Identify which cell holds the provided text, then report its (x, y) central coordinate. 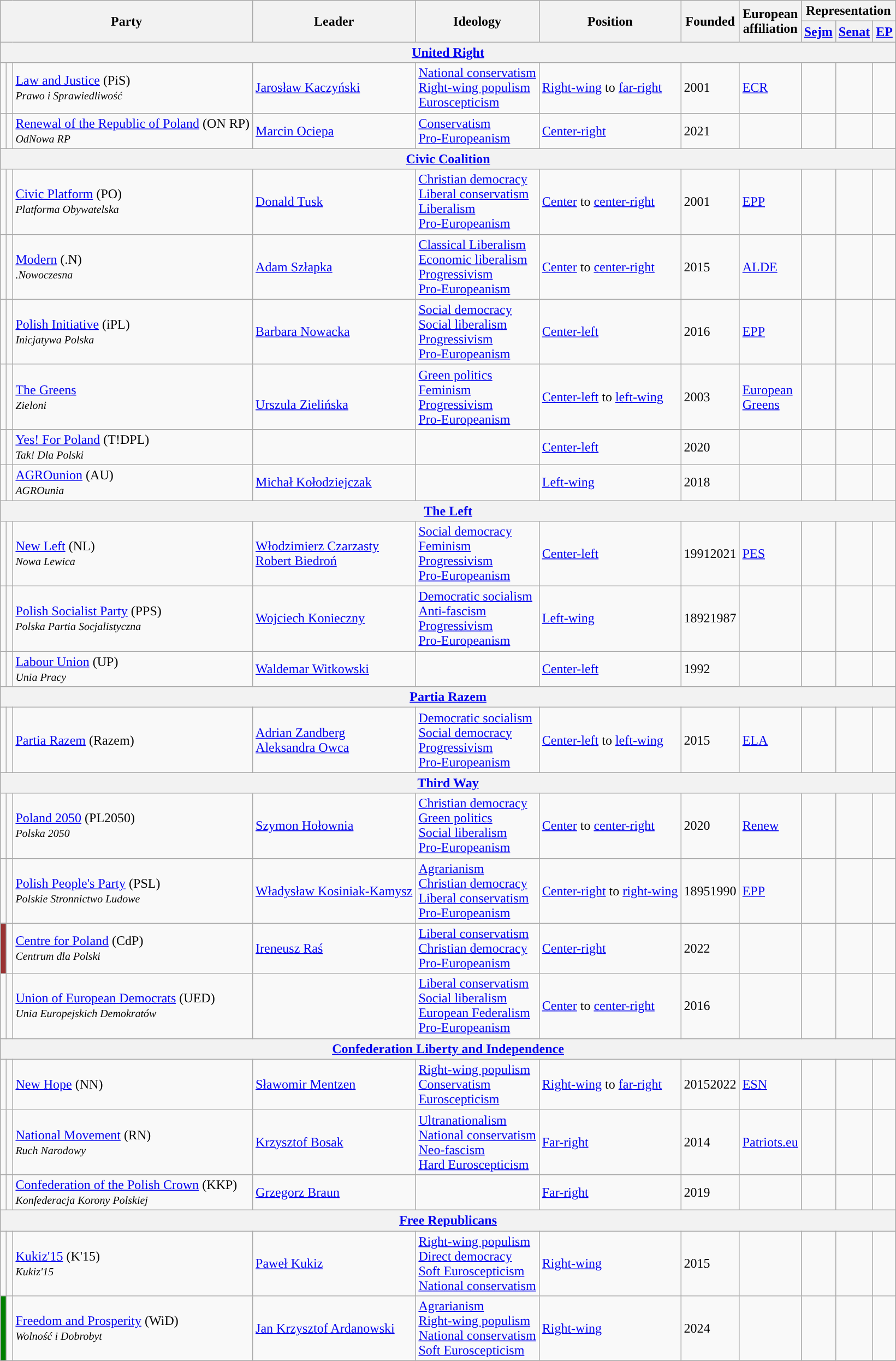
New Left (NL)Nowa Lewica (133, 554)
2018 (710, 483)
18951990 (710, 891)
2003 (710, 396)
Party (127, 21)
Ideology (477, 21)
National Movement (RN)Ruch Narodowy (133, 1142)
Polish Socialist Party (PPS)Polska Partia Socjalistyczna (133, 619)
Green politics Feminism Progressivism Pro-Europeanism (477, 396)
Position (610, 21)
Renewal of the Republic of Poland (ON RP)OdNowa RP (133, 131)
Founded (710, 21)
ESN (770, 1084)
Krzysztof Bosak (334, 1142)
Polish People's Party (PSL)Polskie Stronnictwo Ludowe (133, 891)
2024 (710, 1329)
Sejm (818, 32)
The Left (448, 510)
Free Republicans (448, 1220)
Christian democracyGreen politicsSocial liberalismPro-Europeanism (477, 825)
Szymon Hołownia (334, 825)
19912021 (710, 554)
Senat (854, 32)
Social democracySocial liberalismProgressivismPro-Europeanism (477, 332)
Representation (848, 11)
Kukiz'15 (K'15)Kukiz'15 (133, 1263)
Confederation Liberty and Independence (448, 1049)
Democratic socialismAnti-fascismProgressivismPro-Europeanism (477, 619)
Patriots.eu (770, 1142)
Freedom and Prosperity (WiD)Wolność i Dobrobyt (133, 1329)
PES (770, 554)
Union of European Democrats (UED)Unia Europejskich Demokratów (133, 1006)
Partia Razem (448, 697)
EuropeanGreens (770, 396)
The GreensZieloni (133, 396)
Paweł Kukiz (334, 1263)
EP (885, 32)
Third Way (448, 783)
2021 (710, 131)
AgrarianismChristian democracyLiberal conservatismPro-Europeanism (477, 891)
Polish Initiative (iPL)Inicjatywa Polska (133, 332)
Ireneusz Raś (334, 948)
20152022 (710, 1084)
Right-wing populismConservatismEuroscepticism (477, 1084)
18921987 (710, 619)
UltranationalismNational conservatismNeo-fascismHard Euroscepticism (477, 1142)
Partia Razem (Razem) (133, 740)
Barbara Nowacka (334, 332)
Christian democracyLiberal conservatismLiberalismPro-Europeanism (477, 202)
Waldemar Witkowski (334, 669)
ALDE (770, 266)
National conservatismRight-wing populismEuroscepticism (477, 88)
Labour Union (UP)Unia Pracy (133, 669)
AgrarianismRight-wing populismNational conservatismSoft Euroscepticism (477, 1329)
New Hope (NN) (133, 1084)
Liberal conservatismSocial liberalismEuropean FederalismPro-Europeanism (477, 1006)
Włodzimierz CzarzastyRobert Biedroń (334, 554)
Urszula Zielińska (334, 396)
Confederation of the Polish Crown (KKP)Konfederacja Korony Polskiej (133, 1192)
Civic Platform (PO)Platforma Obywatelska (133, 202)
Michał Kołodziejczak (334, 483)
Centre for Poland (CdP)Centrum dla Polski (133, 948)
Liberal conservatismChristian democracyPro-Europeanism (477, 948)
United Right (448, 52)
Center-right to right-wing (610, 891)
2014 (710, 1142)
ELA (770, 740)
Classical LiberalismEconomic liberalismProgressivismPro-Europeanism (477, 266)
Poland 2050 (PL2050)Polska 2050 (133, 825)
AGROunion (AU)AGROunia (133, 483)
Sławomir Mentzen (334, 1084)
Leader (334, 21)
Renew (770, 825)
Wojciech Konieczny (334, 619)
Social democracyFeminismProgressivismPro-Europeanism (477, 554)
ConservatismPro-Europeanism (477, 131)
Yes! For Poland (T!DPL)Tak! Dla Polski (133, 447)
Adrian ZandbergAleksandra Owca (334, 740)
Donald Tusk (334, 202)
Right-wing populismDirect democracySoft EuroscepticismNational conservatism (477, 1263)
Marcin Ociepa (334, 131)
Grzegorz Braun (334, 1192)
Modern (.N).Nowoczesna (133, 266)
Law and Justice (PiS)Prawo i Sprawiedliwość (133, 88)
Civic Coalition (448, 159)
2019 (710, 1192)
Jarosław Kaczyński (334, 88)
Europeanaffiliation (770, 21)
ECR (770, 88)
Jan Krzysztof Ardanowski (334, 1329)
Władysław Kosiniak-Kamysz (334, 891)
Democratic socialismSocial democracyProgressivismPro-Europeanism (477, 740)
1992 (710, 669)
Adam Szłapka (334, 266)
2022 (710, 948)
